For the text-containing cell, return its midpoint in [X, Y] coordinate format. 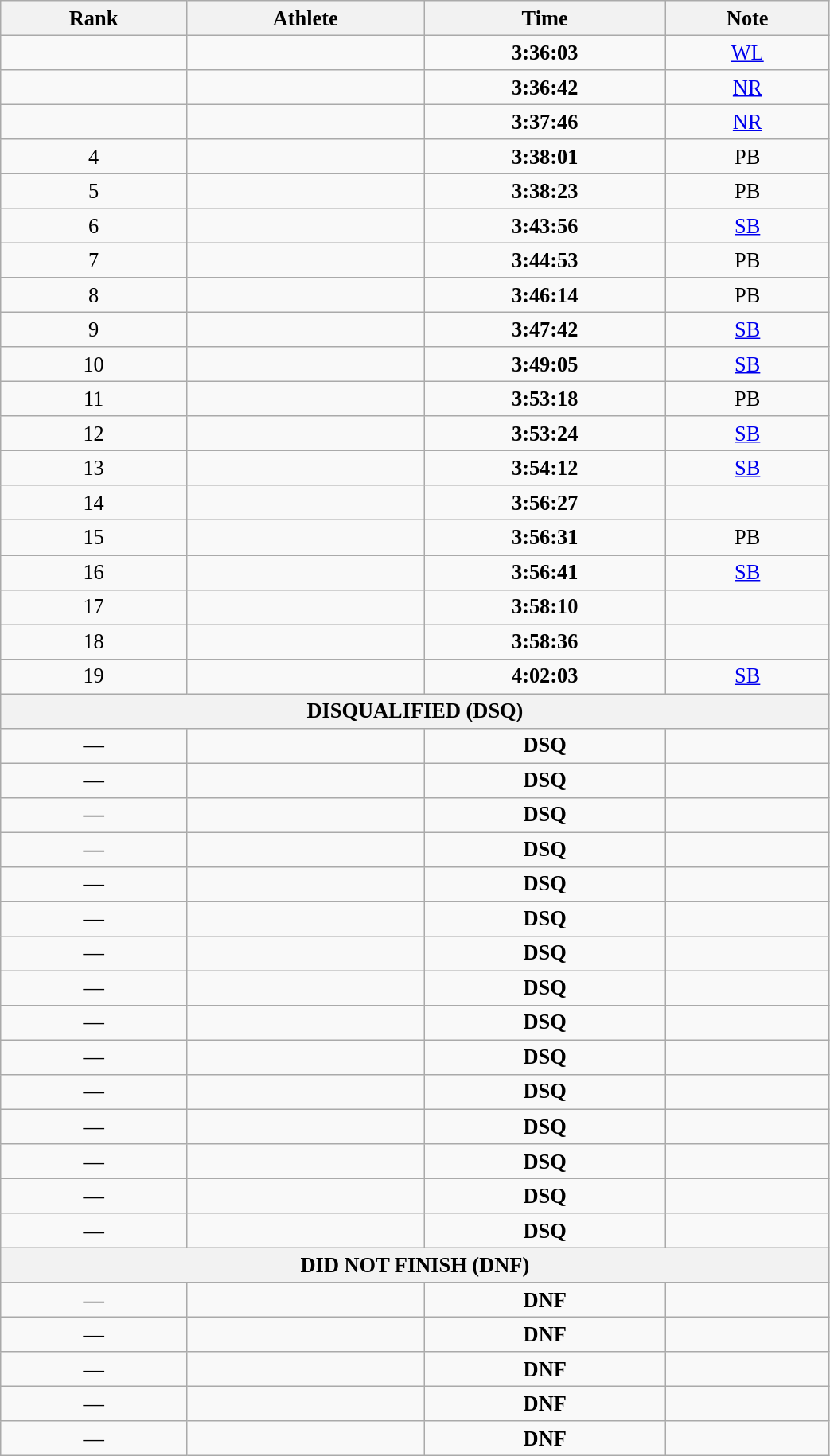
10 [94, 364]
8 [94, 295]
14 [94, 503]
3:58:10 [544, 607]
Time [544, 18]
3:53:24 [544, 434]
4 [94, 157]
3:38:01 [544, 157]
3:43:56 [544, 226]
4:02:03 [544, 676]
9 [94, 329]
17 [94, 607]
7 [94, 260]
3:54:12 [544, 468]
3:47:42 [544, 329]
Note [747, 18]
3:38:23 [544, 191]
15 [94, 538]
12 [94, 434]
Athlete [306, 18]
3:56:41 [544, 572]
11 [94, 399]
3:36:42 [544, 87]
3:56:31 [544, 538]
DID NOT FINISH (DNF) [415, 1265]
3:49:05 [544, 364]
19 [94, 676]
3:46:14 [544, 295]
DISQUALIFIED (DSQ) [415, 710]
5 [94, 191]
13 [94, 468]
6 [94, 226]
16 [94, 572]
WL [747, 53]
3:44:53 [544, 260]
18 [94, 641]
3:37:46 [544, 122]
3:36:03 [544, 53]
3:53:18 [544, 399]
Rank [94, 18]
3:56:27 [544, 503]
3:58:36 [544, 641]
